Provide the (x, y) coordinate of the cell's center where the given text is located.  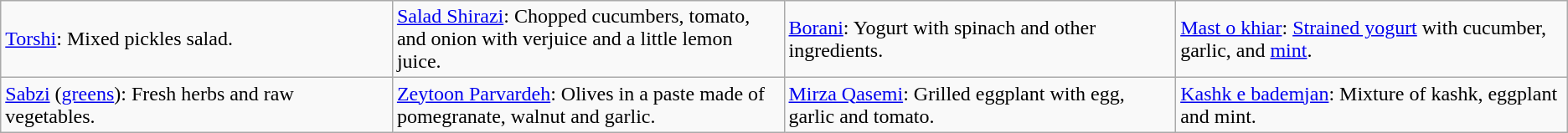
Torshi: Mixed pickles salad. (197, 39)
Zeytoon Parvardeh: Olives in a paste made of pomegranate, walnut and garlic. (588, 105)
Mast o khiar: Strained yogurt with cucumber, garlic, and mint. (1372, 39)
Mirza Qasemi: Grilled eggplant with egg, garlic and tomato. (980, 105)
Salad Shirazi: Chopped cucumbers, tomato, and onion with verjuice and a little lemon juice. (588, 39)
Sabzi (greens): Fresh herbs and raw vegetables. (197, 105)
Borani: Yogurt with spinach and other ingredients. (980, 39)
Kashk e bademjan: Mixture of kashk, eggplant and mint. (1372, 105)
